Capture the cell that displays the provided text and extract its (X, Y) central coordinate. 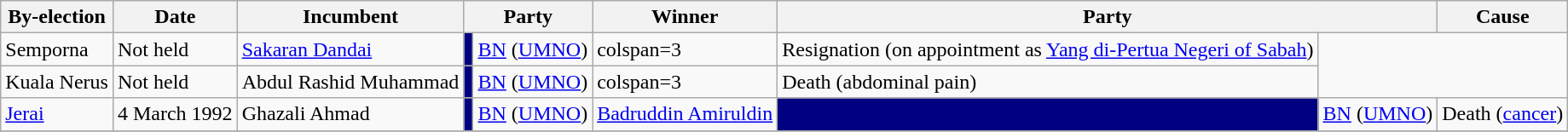
Death (cancer) (1502, 114)
Cause (1502, 17)
Badruddin Amiruldin (686, 114)
Incumbent (350, 17)
Jerai (57, 114)
Resignation (on appointment as Yang di-Pertua Negeri of Sabah) (1048, 49)
By-election (57, 17)
Semporna (57, 49)
Date (175, 17)
Kuala Nerus (57, 82)
Sakaran Dandai (350, 49)
Ghazali Ahmad (350, 114)
Winner (686, 17)
Death (abdominal pain) (1048, 82)
4 March 1992 (175, 114)
Abdul Rashid Muhammad (350, 82)
